Search for the cell housing the specified text and yield its (X, Y) center coordinate. 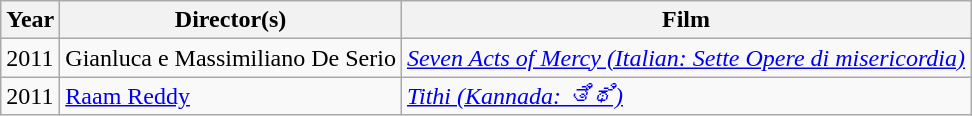
Gianluca e Massimiliano De Serio (231, 58)
Film (686, 20)
Raam Reddy (231, 96)
Year (30, 20)
Tithi (Kannada: ತಿಥಿ) (686, 96)
Seven Acts of Mercy (Italian: Sette Opere di misericordia) (686, 58)
Director(s) (231, 20)
